Detect which cell encompasses the target text, then output its [X, Y] center coordinate. 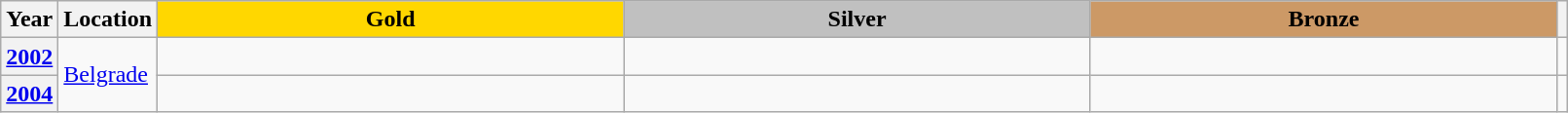
2002 [29, 56]
Location [108, 19]
Silver [857, 19]
2004 [29, 94]
Year [29, 19]
Gold [391, 19]
Belgrade [108, 75]
Bronze [1324, 19]
